Locate the cell with the specified text and output its (X, Y) center coordinate. 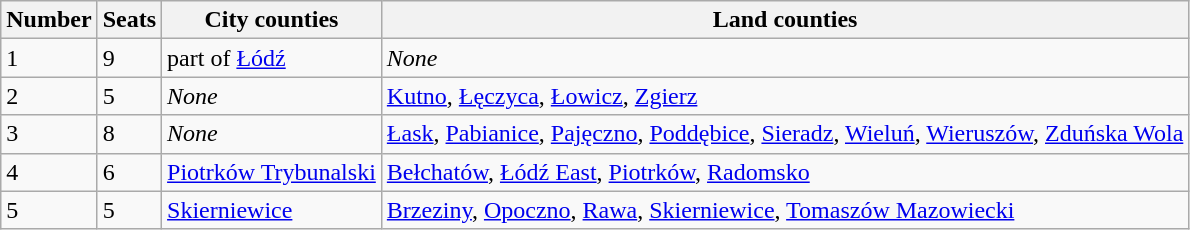
6 (129, 172)
Łask, Pabianice, Pajęczno, Poddębice, Sieradz, Wieluń, Wieruszów, Zduńska Wola (785, 134)
Land counties (785, 20)
Skierniewice (272, 210)
2 (49, 96)
Kutno, Łęczyca, Łowicz, Zgierz (785, 96)
3 (49, 134)
Bełchatów, Łódź East, Piotrków, Radomsko (785, 172)
Number (49, 20)
part of Łódź (272, 58)
9 (129, 58)
Brzeziny, Opoczno, Rawa, Skierniewice, Tomaszów Mazowiecki (785, 210)
Seats (129, 20)
City counties (272, 20)
8 (129, 134)
4 (49, 172)
1 (49, 58)
Piotrków Trybunalski (272, 172)
